Return the (x, y) coordinate for the center point of the cell that contains the specified text.  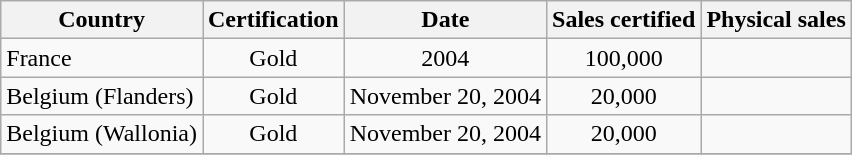
Date (445, 20)
Physical sales (776, 20)
France (102, 58)
Certification (273, 20)
2004 (445, 58)
Belgium (Wallonia) (102, 134)
100,000 (624, 58)
Belgium (Flanders) (102, 96)
Country (102, 20)
Sales certified (624, 20)
